Scan for the cell matching the given text and deliver its (x, y) coordinate at center. 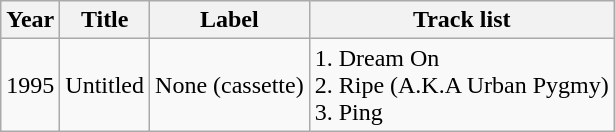
None (cassette) (230, 85)
Label (230, 20)
1995 (30, 85)
1. Dream On2. Ripe (A.K.A Urban Pygmy)3. Ping (462, 85)
Year (30, 20)
Title (105, 20)
Track list (462, 20)
Untitled (105, 85)
